Extract the [x, y] coordinate from the center of the cell holding the provided text.  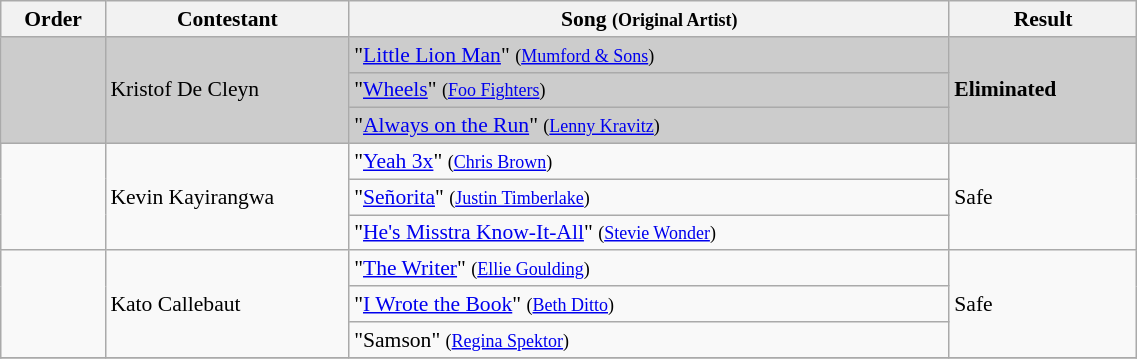
Kevin Kayirangwa [227, 198]
Song (Original Artist) [649, 19]
"I Wrote the Book" (Beth Ditto) [649, 304]
"Always on the Run" (Lenny Kravitz) [649, 126]
"Yeah 3x" (Chris Brown) [649, 162]
Kristof De Cleyn [227, 90]
Result [1043, 19]
"Señorita" (Justin Timberlake) [649, 197]
"Samson" (Regina Spektor) [649, 340]
"Little Lion Man" (Mumford & Sons) [649, 55]
"The Writer" (Ellie Goulding) [649, 269]
Kato Callebaut [227, 304]
Eliminated [1043, 90]
Order [54, 19]
"He's Misstra Know-It-All" (Stevie Wonder) [649, 233]
"Wheels" (Foo Fighters) [649, 90]
Contestant [227, 19]
